For the text-containing cell, return its midpoint in [X, Y] coordinate format. 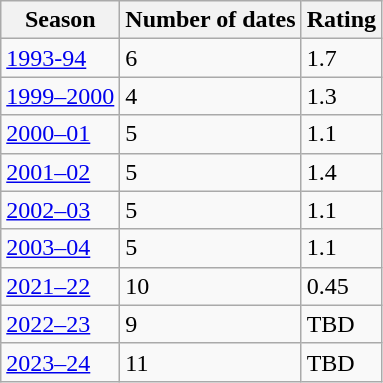
2001–02 [60, 172]
Rating [341, 20]
2003–04 [60, 248]
2002–03 [60, 210]
2021–22 [60, 286]
Season [60, 20]
9 [210, 324]
Number of dates [210, 20]
6 [210, 58]
2023–24 [60, 362]
4 [210, 96]
1.4 [341, 172]
11 [210, 362]
1.7 [341, 58]
2022–23 [60, 324]
1993-94 [60, 58]
1999–2000 [60, 96]
1.3 [341, 96]
10 [210, 286]
2000–01 [60, 134]
0.45 [341, 286]
